Scan for the cell matching the given text and deliver its [x, y] coordinate at center. 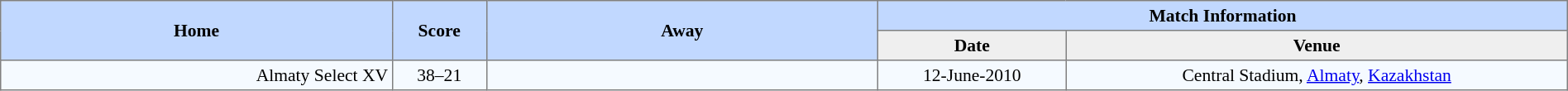
12-June-2010 [973, 75]
38–21 [439, 75]
Date [973, 45]
Venue [1317, 45]
Home [197, 31]
Central Stadium, Almaty, Kazakhstan [1317, 75]
Away [682, 31]
Almaty Select XV [197, 75]
Score [439, 31]
Match Information [1223, 16]
